Return [x, y] of the center of cell containing provided text 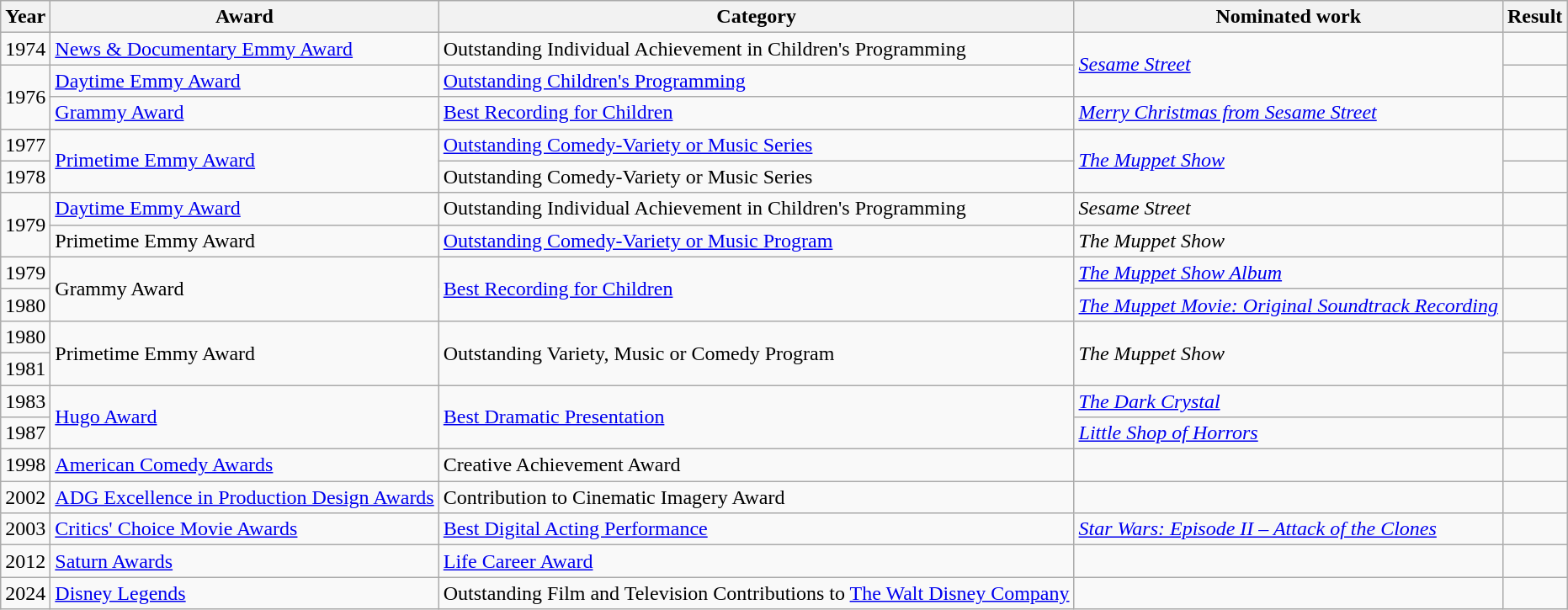
Outstanding Comedy-Variety or Music Program [756, 241]
Life Career Award [756, 561]
Critics' Choice Movie Awards [244, 529]
1976 [25, 97]
Little Shop of Horrors [1288, 433]
1987 [25, 433]
2003 [25, 529]
1974 [25, 49]
1998 [25, 465]
Category [756, 17]
Best Dramatic Presentation [756, 417]
2024 [25, 593]
Contribution to Cinematic Imagery Award [756, 497]
Creative Achievement Award [756, 465]
American Comedy Awards [244, 465]
2002 [25, 497]
Outstanding Variety, Music or Comedy Program [756, 353]
Disney Legends [244, 593]
Award [244, 17]
Result [1534, 17]
1977 [25, 145]
Hugo Award [244, 417]
News & Documentary Emmy Award [244, 49]
2012 [25, 561]
1981 [25, 369]
Star Wars: Episode II – Attack of the Clones [1288, 529]
Nominated work [1288, 17]
ADG Excellence in Production Design Awards [244, 497]
The Dark Crystal [1288, 401]
Year [25, 17]
Outstanding Children's Programming [756, 81]
Merry Christmas from Sesame Street [1288, 113]
Outstanding Film and Television Contributions to The Walt Disney Company [756, 593]
1983 [25, 401]
The Muppet Show Album [1288, 273]
Saturn Awards [244, 561]
The Muppet Movie: Original Soundtrack Recording [1288, 305]
1978 [25, 177]
Best Digital Acting Performance [756, 529]
